Return (x, y) of the center of cell containing provided text 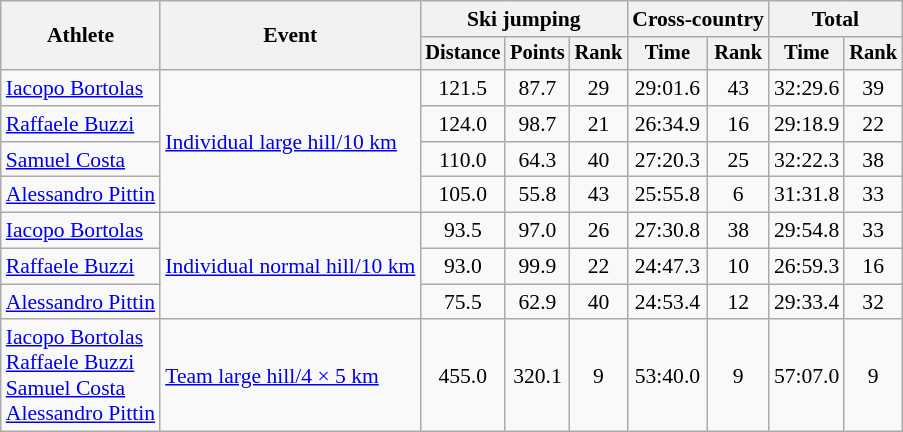
97.0 (537, 231)
26 (599, 231)
53:40.0 (667, 376)
Athlete (80, 36)
Individual normal hill/10 km (290, 266)
Distance (462, 54)
Iacopo BortolasRaffaele BuzziSamuel CostaAlessandro Pittin (80, 376)
Cross-country (698, 19)
320.1 (537, 376)
57:07.0 (806, 376)
26:59.3 (806, 267)
21 (599, 124)
27:20.3 (667, 160)
55.8 (537, 195)
29:01.6 (667, 88)
24:53.4 (667, 302)
27:30.8 (667, 231)
121.5 (462, 88)
62.9 (537, 302)
105.0 (462, 195)
32:29.6 (806, 88)
39 (873, 88)
32:22.3 (806, 160)
124.0 (462, 124)
87.7 (537, 88)
93.0 (462, 267)
Points (537, 54)
Event (290, 36)
24:47.3 (667, 267)
110.0 (462, 160)
10 (738, 267)
6 (738, 195)
29:33.4 (806, 302)
Ski jumping (524, 19)
Individual large hill/10 km (290, 141)
29:18.9 (806, 124)
29 (599, 88)
75.5 (462, 302)
32 (873, 302)
64.3 (537, 160)
93.5 (462, 231)
99.9 (537, 267)
31:31.8 (806, 195)
12 (738, 302)
26:34.9 (667, 124)
29:54.8 (806, 231)
Total (836, 19)
Team large hill/4 × 5 km (290, 376)
25 (738, 160)
25:55.8 (667, 195)
Samuel Costa (80, 160)
455.0 (462, 376)
98.7 (537, 124)
